Return [X, Y] of the center of cell containing provided text 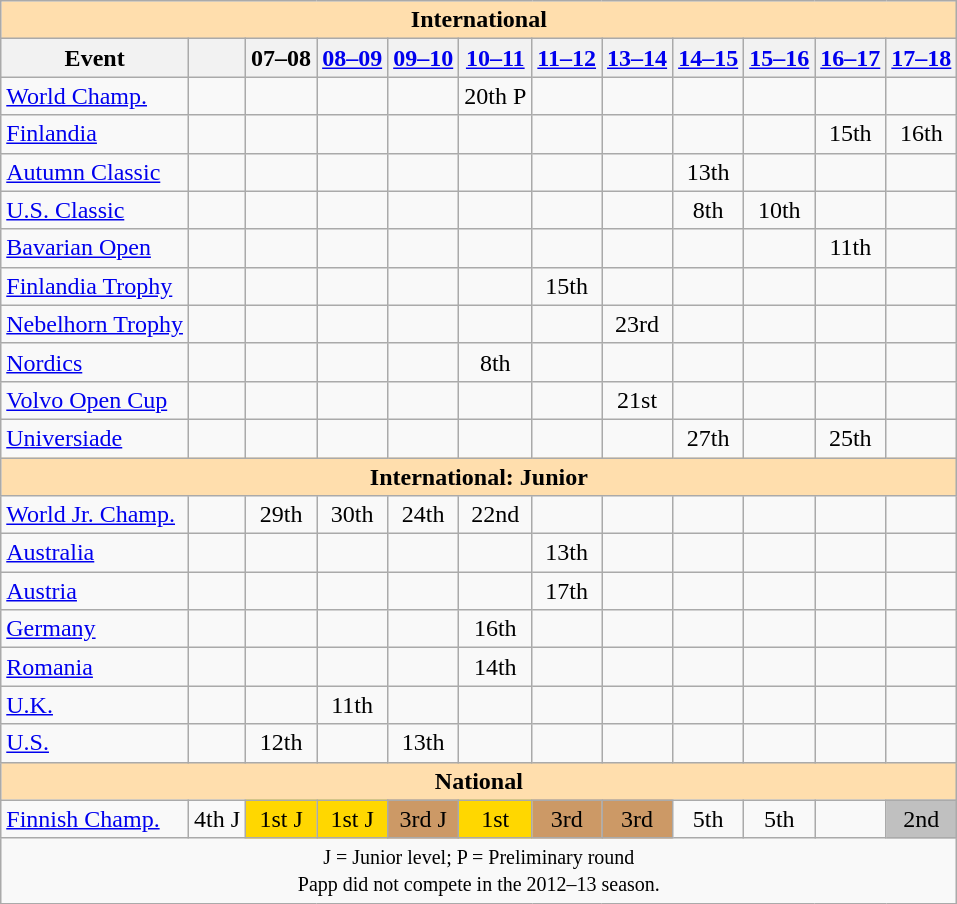
1st [496, 819]
Autumn Classic [95, 172]
Finlandia [95, 134]
29th [282, 515]
13–14 [638, 58]
21st [638, 400]
U.K. [95, 705]
International [479, 20]
World Champ. [95, 96]
Nebelhorn Trophy [95, 324]
08–09 [352, 58]
4th J [216, 819]
Finlandia Trophy [95, 286]
Nordics [95, 362]
2nd [922, 819]
27th [708, 438]
11–12 [567, 58]
Event [95, 58]
Volvo Open Cup [95, 400]
Finnish Champ. [95, 819]
Bavarian Open [95, 248]
J = Junior level; P = Preliminary round Papp did not compete in the 2012–13 season. [479, 870]
24th [424, 515]
International: Junior [479, 477]
14–15 [708, 58]
30th [352, 515]
Romania [95, 667]
Austria [95, 591]
07–08 [282, 58]
National [479, 781]
15–16 [780, 58]
12th [282, 743]
Universiade [95, 438]
U.S. [95, 743]
U.S. Classic [95, 210]
World Jr. Champ. [95, 515]
Germany [95, 629]
17–18 [922, 58]
17th [567, 591]
16–17 [850, 58]
14th [496, 667]
23rd [638, 324]
3rd J [424, 819]
09–10 [424, 58]
10th [780, 210]
10–11 [496, 58]
22nd [496, 515]
25th [850, 438]
Australia [95, 553]
20th P [496, 96]
